For the text-containing cell, return its midpoint in (X, Y) coordinate format. 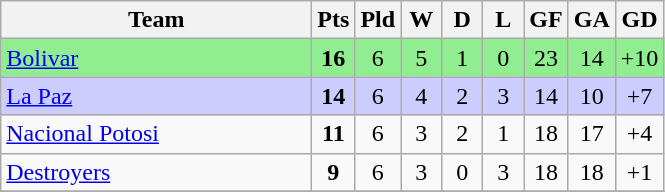
W (422, 20)
Pts (334, 20)
23 (546, 58)
+7 (640, 96)
17 (592, 134)
+1 (640, 172)
+4 (640, 134)
Bolivar (156, 58)
L (504, 20)
La Paz (156, 96)
11 (334, 134)
16 (334, 58)
Team (156, 20)
5 (422, 58)
Nacional Potosi (156, 134)
Pld (378, 20)
Destroyers (156, 172)
D (462, 20)
+10 (640, 58)
4 (422, 96)
10 (592, 96)
GA (592, 20)
GF (546, 20)
GD (640, 20)
9 (334, 172)
